Identify which cell holds the provided text, then report its [X, Y] central coordinate. 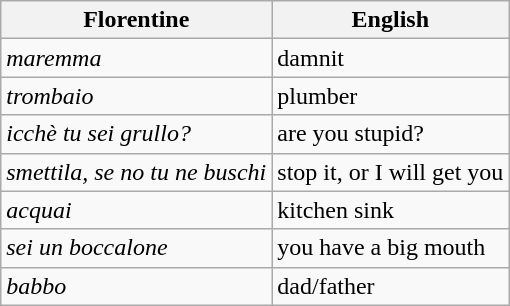
damnit [390, 58]
smettila, se no tu ne buschi [136, 172]
stop it, or I will get you [390, 172]
babbo [136, 286]
icchè tu sei grullo? [136, 134]
kitchen sink [390, 210]
you have a big mouth [390, 248]
acquai [136, 210]
maremma [136, 58]
Florentine [136, 20]
English [390, 20]
trombaio [136, 96]
dad/father [390, 286]
sei un boccalone [136, 248]
are you stupid? [390, 134]
plumber [390, 96]
